Return the (x, y) coordinate for the center point of the cell that contains the specified text.  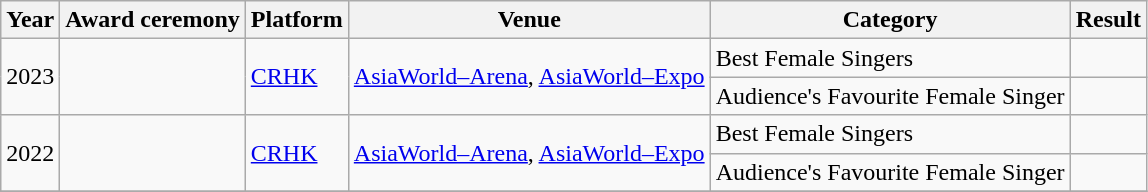
Result (1108, 20)
Year (30, 20)
2022 (30, 153)
Category (890, 20)
2023 (30, 77)
Venue (529, 20)
Platform (296, 20)
Award ceremony (152, 20)
